Detect which cell encompasses the target text, then output its [X, Y] center coordinate. 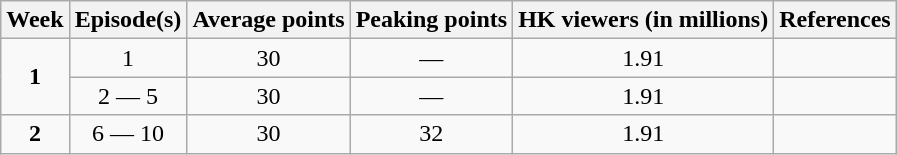
32 [431, 134]
2 [35, 134]
6 — 10 [128, 134]
Average points [268, 20]
Week [35, 20]
Episode(s) [128, 20]
References [836, 20]
Peaking points [431, 20]
2 — 5 [128, 96]
HK viewers (in millions) [644, 20]
